Search for the cell housing the specified text and yield its (x, y) center coordinate. 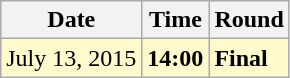
Time (176, 20)
Date (72, 20)
July 13, 2015 (72, 58)
Round (249, 20)
Final (249, 58)
14:00 (176, 58)
